From the cell containing the given text, extract its center point as (X, Y) coordinate. 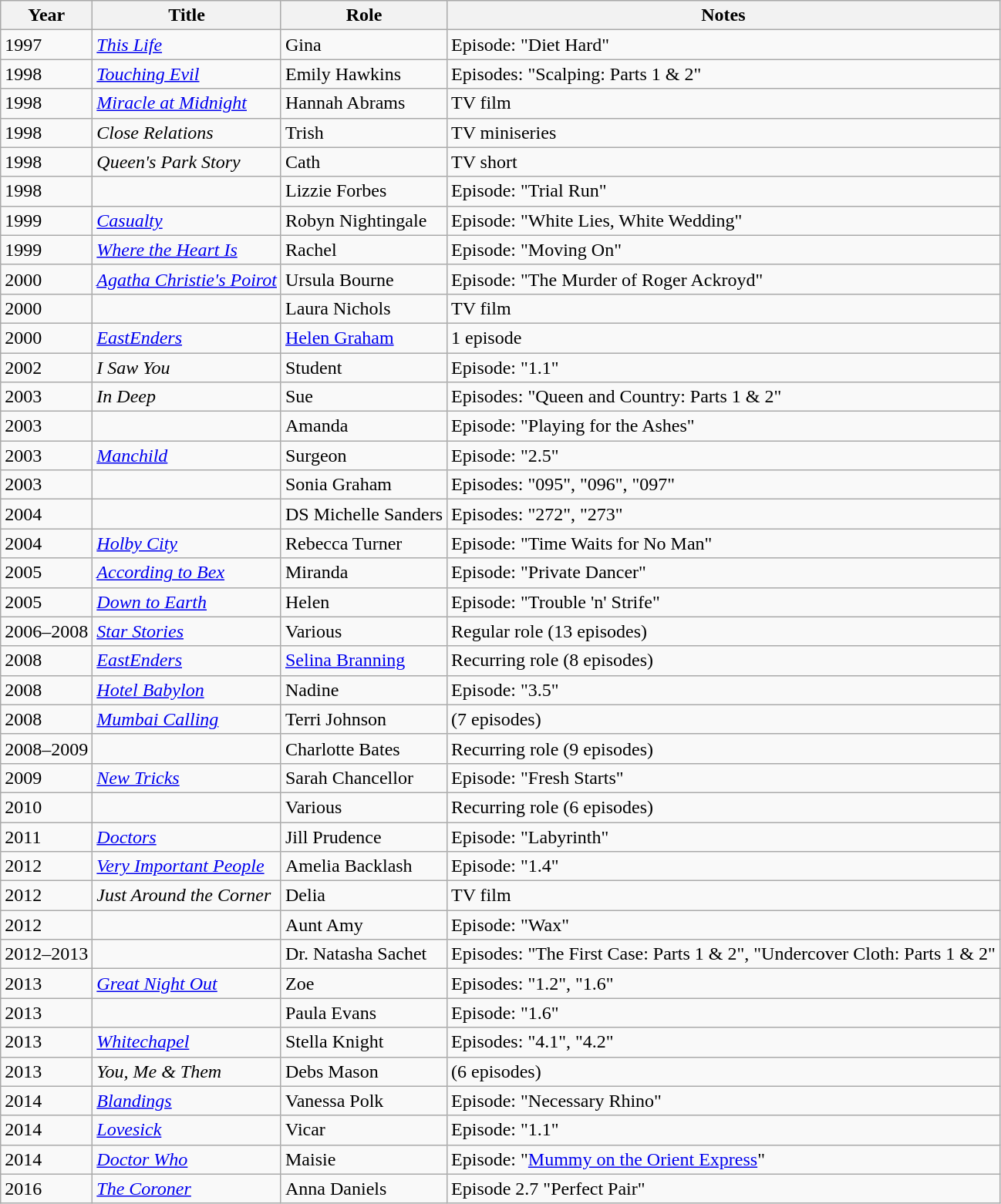
Miracle at Midnight (187, 103)
Whitechapel (187, 1042)
Episode: "Labyrinth" (723, 836)
You, Me & Them (187, 1071)
Debs Mason (364, 1071)
Casualty (187, 220)
2009 (46, 778)
Jill Prudence (364, 836)
According to Bex (187, 573)
Helen (364, 602)
Miranda (364, 573)
Episode: "1.6" (723, 1013)
Doctors (187, 836)
2010 (46, 807)
Agatha Christie's Poirot (187, 279)
Episodes: "Queen and Country: Parts 1 & 2" (723, 397)
Trish (364, 133)
In Deep (187, 397)
Gina (364, 45)
Charlotte Bates (364, 748)
Recurring role (9 episodes) (723, 748)
(6 episodes) (723, 1071)
Regular role (13 episodes) (723, 631)
Blandings (187, 1101)
Sarah Chancellor (364, 778)
Episode: "Playing for the Ashes" (723, 426)
Episode: "Trial Run" (723, 191)
Ursula Bourne (364, 279)
Robyn Nightingale (364, 220)
Cath (364, 162)
Role (364, 15)
1997 (46, 45)
2006–2008 (46, 631)
This Life (187, 45)
Episodes: "272", "273" (723, 514)
Delia (364, 896)
TV miniseries (723, 133)
Maisie (364, 1159)
Close Relations (187, 133)
Terri Johnson (364, 719)
Episode: "Wax" (723, 925)
Anna Daniels (364, 1189)
New Tricks (187, 778)
Sonia Graham (364, 485)
Star Stories (187, 631)
Episode: "White Lies, White Wedding" (723, 220)
Episode: "Fresh Starts" (723, 778)
Amanda (364, 426)
Recurring role (6 episodes) (723, 807)
Student (364, 368)
Episode: "Necessary Rhino" (723, 1101)
(7 episodes) (723, 719)
Year (46, 15)
Episode: "2.5" (723, 456)
I Saw You (187, 368)
DS Michelle Sanders (364, 514)
Vanessa Polk (364, 1101)
Zoe (364, 984)
Episodes: "095", "096", "097" (723, 485)
Touching Evil (187, 74)
Episode: "Private Dancer" (723, 573)
Holby City (187, 543)
Rachel (364, 250)
Queen's Park Story (187, 162)
Hannah Abrams (364, 103)
1 episode (723, 338)
Episodes: "4.1", "4.2" (723, 1042)
Episode: "1.4" (723, 866)
Dr. Natasha Sachet (364, 954)
Episode: "Diet Hard" (723, 45)
Mumbai Calling (187, 719)
Episode: "Moving On" (723, 250)
Nadine (364, 690)
Aunt Amy (364, 925)
Stella Knight (364, 1042)
2002 (46, 368)
Rebecca Turner (364, 543)
Title (187, 15)
Amelia Backlash (364, 866)
Surgeon (364, 456)
Episode: "The Murder of Roger Ackroyd" (723, 279)
Episodes: "1.2", "1.6" (723, 984)
Paula Evans (364, 1013)
Episodes: "Scalping: Parts 1 & 2" (723, 74)
Selina Branning (364, 661)
Helen Graham (364, 338)
Lizzie Forbes (364, 191)
Episode: "3.5" (723, 690)
2016 (46, 1189)
Very Important People (187, 866)
Sue (364, 397)
Episode: "Time Waits for No Man" (723, 543)
2008–2009 (46, 748)
Episode 2.7 "Perfect Pair" (723, 1189)
Episode: "Mummy on the Orient Express" (723, 1159)
Recurring role (8 episodes) (723, 661)
Manchild (187, 456)
Vicar (364, 1130)
Episodes: "The First Case: Parts 1 & 2", "Undercover Cloth: Parts 1 & 2" (723, 954)
Hotel Babylon (187, 690)
TV short (723, 162)
Emily Hawkins (364, 74)
2012–2013 (46, 954)
Great Night Out (187, 984)
Episode: "Trouble 'n' Strife" (723, 602)
The Coroner (187, 1189)
Notes (723, 15)
Just Around the Corner (187, 896)
2011 (46, 836)
Lovesick (187, 1130)
Down to Earth (187, 602)
Where the Heart Is (187, 250)
Laura Nichols (364, 308)
Doctor Who (187, 1159)
